Return the [x, y] coordinate for the center point of the cell that contains the specified text.  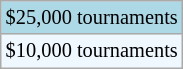
$10,000 tournaments [92, 51]
$25,000 tournaments [92, 17]
